Pinpoint the cell where the given text exists, returning its [x, y] midpoint coordinate. 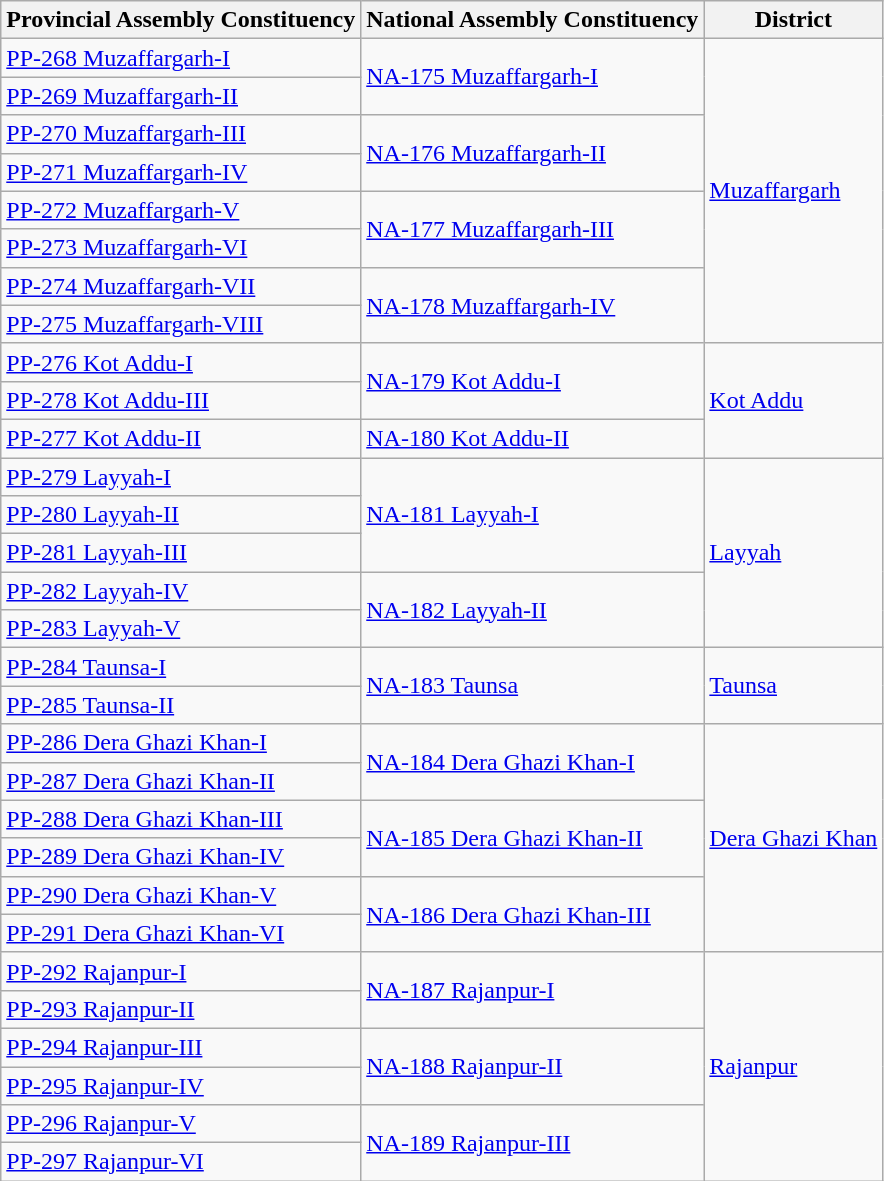
NA-175 Muzaffargarh-I [532, 77]
PP-283 Layyah-V [181, 629]
National Assembly Constituency [532, 20]
Provincial Assembly Constituency [181, 20]
PP-276 Kot Addu-I [181, 362]
Rajanpur [794, 1066]
PP-290 Dera Ghazi Khan-V [181, 895]
PP-274 Muzaffargarh-VII [181, 286]
PP-296 Rajanpur-V [181, 1124]
PP-279 Layyah-I [181, 477]
Kot Addu [794, 400]
Muzaffargarh [794, 191]
NA-182 Layyah-II [532, 610]
PP-291 Dera Ghazi Khan-VI [181, 933]
PP-294 Rajanpur-III [181, 1047]
PP-282 Layyah-IV [181, 591]
NA-185 Dera Ghazi Khan-II [532, 838]
PP-272 Muzaffargarh-V [181, 210]
NA-181 Layyah-I [532, 515]
NA-188 Rajanpur-II [532, 1066]
PP-269 Muzaffargarh-II [181, 96]
PP-285 Taunsa-II [181, 705]
PP-271 Muzaffargarh-IV [181, 172]
NA-180 Kot Addu-II [532, 438]
PP-275 Muzaffargarh-VIII [181, 324]
PP-284 Taunsa-I [181, 667]
PP-287 Dera Ghazi Khan-II [181, 781]
NA-176 Muzaffargarh-II [532, 153]
PP-297 Rajanpur-VI [181, 1162]
Dera Ghazi Khan [794, 838]
Layyah [794, 553]
PP-277 Kot Addu-II [181, 438]
NA-187 Rajanpur-I [532, 990]
PP-293 Rajanpur-II [181, 1009]
NA-177 Muzaffargarh-III [532, 229]
PP-280 Layyah-II [181, 515]
PP-268 Muzaffargarh-I [181, 58]
NA-183 Taunsa [532, 686]
PP-288 Dera Ghazi Khan-III [181, 819]
PP-292 Rajanpur-I [181, 971]
NA-186 Dera Ghazi Khan-III [532, 914]
NA-189 Rajanpur-III [532, 1143]
NA-179 Kot Addu-I [532, 381]
District [794, 20]
PP-273 Muzaffargarh-VI [181, 248]
PP-270 Muzaffargarh-III [181, 134]
PP-281 Layyah-III [181, 553]
NA-178 Muzaffargarh-IV [532, 305]
PP-278 Kot Addu-III [181, 400]
PP-295 Rajanpur-IV [181, 1085]
Taunsa [794, 686]
PP-289 Dera Ghazi Khan-IV [181, 857]
NA-184 Dera Ghazi Khan-I [532, 762]
PP-286 Dera Ghazi Khan-I [181, 743]
